For the text-containing cell, return its midpoint in [x, y] coordinate format. 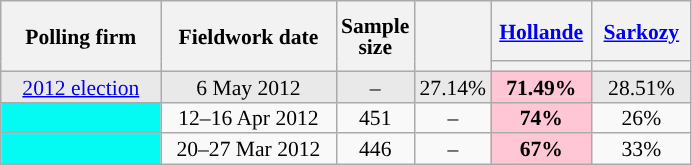
67% [541, 150]
12–16 Apr 2012 [248, 118]
71.49% [541, 86]
6 May 2012 [248, 86]
Samplesize [375, 36]
451 [375, 118]
Sarkozy [641, 31]
74% [541, 118]
Fieldwork date [248, 36]
20–27 Mar 2012 [248, 150]
446 [375, 150]
26% [641, 118]
Hollande [541, 31]
2012 election [81, 86]
Polling firm [81, 36]
27.14% [452, 86]
28.51% [641, 86]
33% [641, 150]
